Identify which cell holds the provided text, then report its [X, Y] central coordinate. 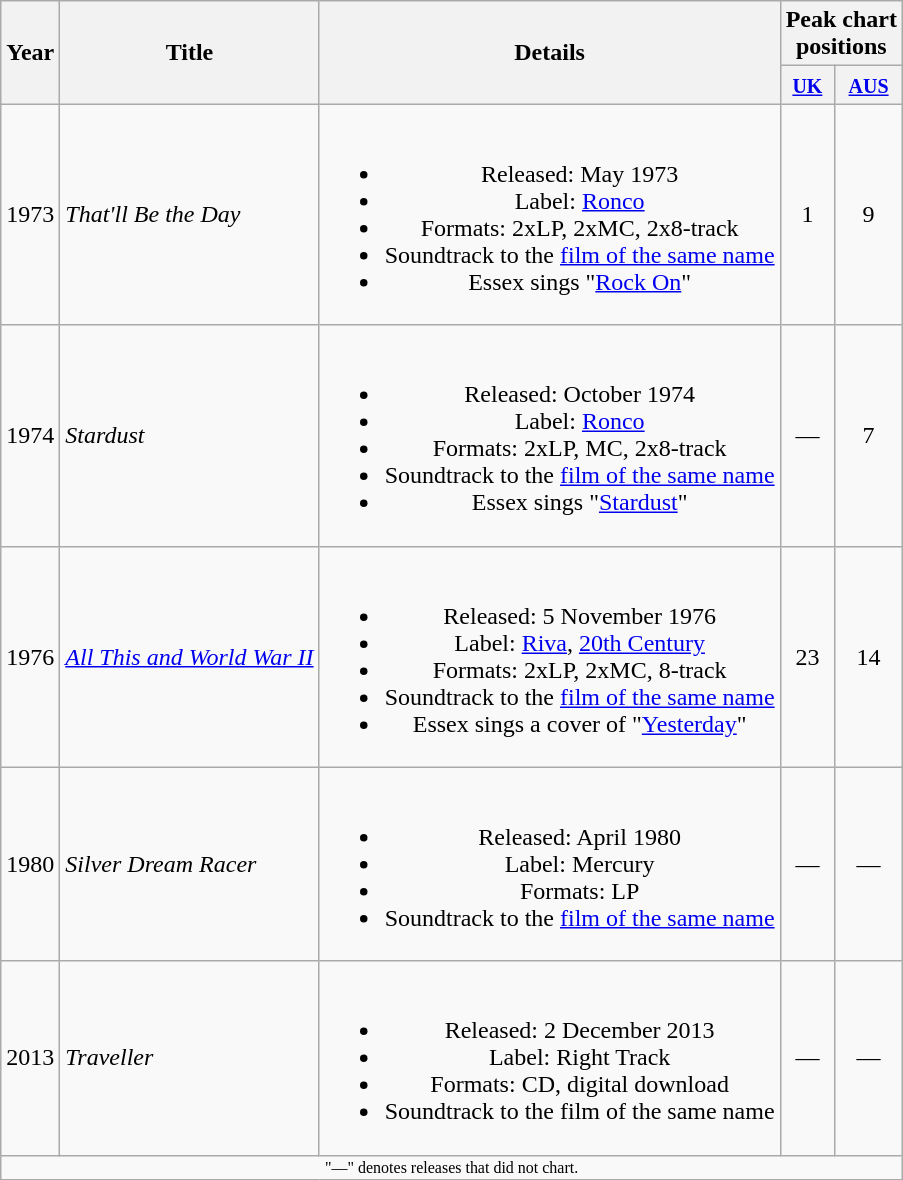
Title [190, 52]
Traveller [190, 1058]
1973 [30, 214]
23 [808, 656]
All This and World War II [190, 656]
2013 [30, 1058]
9 [869, 214]
1980 [30, 864]
Silver Dream Racer [190, 864]
1976 [30, 656]
7 [869, 436]
"—" denotes releases that did not chart. [452, 1167]
14 [869, 656]
Stardust [190, 436]
Released: 2 December 2013Label: Right TrackFormats: CD, digital downloadSoundtrack to the film of the same name [550, 1058]
1974 [30, 436]
Year [30, 52]
That'll Be the Day [190, 214]
Peak chartpositions [841, 34]
Released: May 1973Label: RoncoFormats: 2xLP, 2xMC, 2x8-trackSoundtrack to the film of the same nameEssex sings "Rock On" [550, 214]
1 [808, 214]
AUS [869, 85]
Details [550, 52]
UK [808, 85]
Released: October 1974Label: RoncoFormats: 2xLP, MC, 2x8-trackSoundtrack to the film of the same nameEssex sings "Stardust" [550, 436]
Released: April 1980Label: MercuryFormats: LPSoundtrack to the film of the same name [550, 864]
